Identify which cell holds the provided text, then report its (X, Y) central coordinate. 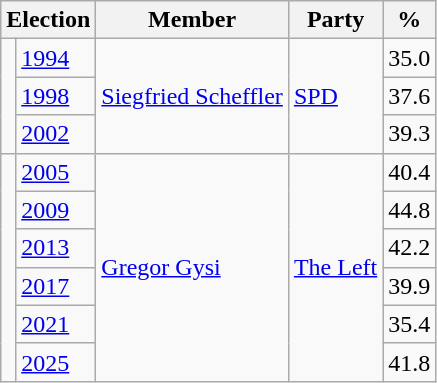
37.6 (410, 96)
Party (335, 20)
The Left (335, 267)
41.8 (410, 362)
SPD (335, 96)
2025 (56, 362)
2017 (56, 286)
44.8 (410, 210)
2021 (56, 324)
2005 (56, 172)
2013 (56, 248)
39.9 (410, 286)
% (410, 20)
1998 (56, 96)
42.2 (410, 248)
Election (48, 20)
35.4 (410, 324)
2009 (56, 210)
35.0 (410, 58)
1994 (56, 58)
Member (192, 20)
39.3 (410, 134)
Gregor Gysi (192, 267)
Siegfried Scheffler (192, 96)
2002 (56, 134)
40.4 (410, 172)
